For the text-containing cell, return its midpoint in [x, y] coordinate format. 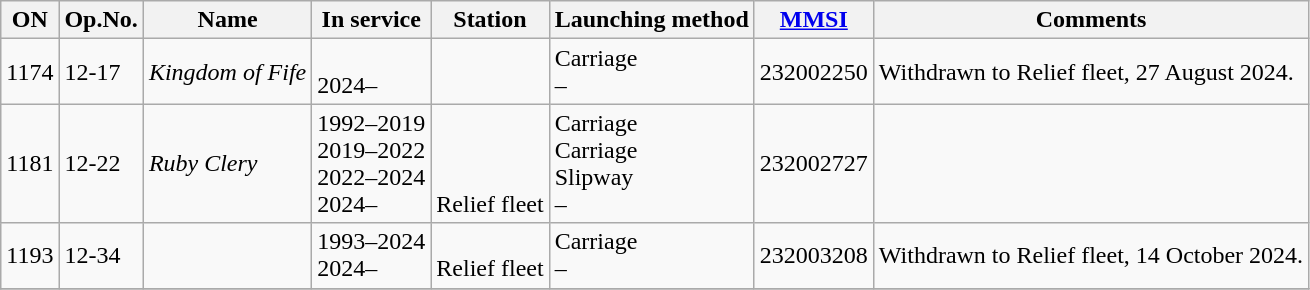
232003208 [814, 256]
Op.No. [101, 20]
Ruby Clery [227, 164]
1993–20242024– [372, 256]
1181 [30, 164]
Withdrawn to Relief fleet, 27 August 2024. [1090, 72]
1193 [30, 256]
CarriageCarriageSlipway– [652, 164]
1174 [30, 72]
Station [490, 20]
1992–20192019–20222022–20242024– [372, 164]
Launching method [652, 20]
ON [30, 20]
12-34 [101, 256]
In service [372, 20]
Kingdom of Fife [227, 72]
MMSI [814, 20]
2024– [372, 72]
12-22 [101, 164]
232002250 [814, 72]
Withdrawn to Relief fleet, 14 October 2024. [1090, 256]
232002727 [814, 164]
12-17 [101, 72]
Comments [1090, 20]
Name [227, 20]
